Find where the given text appears and provide that cell's center as (x, y) coordinate. 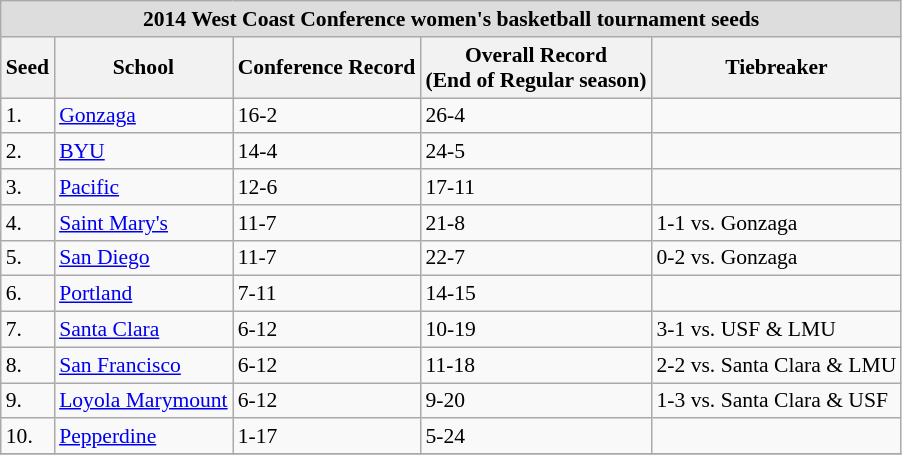
3. (28, 187)
Pepperdine (144, 437)
Saint Mary's (144, 223)
4. (28, 223)
Seed (28, 68)
Pacific (144, 187)
1-3 vs. Santa Clara & USF (776, 401)
11-18 (536, 365)
7. (28, 330)
San Diego (144, 258)
2. (28, 152)
1-17 (327, 437)
Tiebreaker (776, 68)
San Francisco (144, 365)
Portland (144, 294)
9. (28, 401)
26-4 (536, 116)
5. (28, 258)
0-2 vs. Gonzaga (776, 258)
12-6 (327, 187)
Conference Record (327, 68)
Santa Clara (144, 330)
22-7 (536, 258)
2014 West Coast Conference women's basketball tournament seeds (452, 19)
14-15 (536, 294)
10-19 (536, 330)
17-11 (536, 187)
14-4 (327, 152)
9-20 (536, 401)
5-24 (536, 437)
3-1 vs. USF & LMU (776, 330)
21-8 (536, 223)
8. (28, 365)
1-1 vs. Gonzaga (776, 223)
BYU (144, 152)
6. (28, 294)
24-5 (536, 152)
1. (28, 116)
16-2 (327, 116)
School (144, 68)
Loyola Marymount (144, 401)
Gonzaga (144, 116)
10. (28, 437)
2-2 vs. Santa Clara & LMU (776, 365)
Overall Record (End of Regular season) (536, 68)
7-11 (327, 294)
